Scan for the cell matching the given text and deliver its [X, Y] coordinate at center. 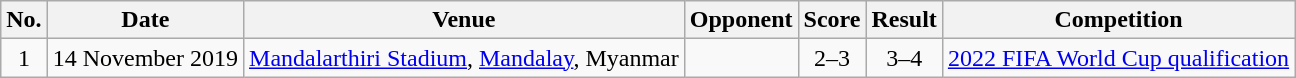
Opponent [741, 20]
Score [832, 20]
1 [24, 58]
No. [24, 20]
14 November 2019 [145, 58]
Result [904, 20]
Mandalarthiri Stadium, Mandalay, Myanmar [464, 58]
Competition [1118, 20]
3–4 [904, 58]
Venue [464, 20]
Date [145, 20]
2–3 [832, 58]
2022 FIFA World Cup qualification [1118, 58]
